Detect which cell encompasses the target text, then output its (X, Y) center coordinate. 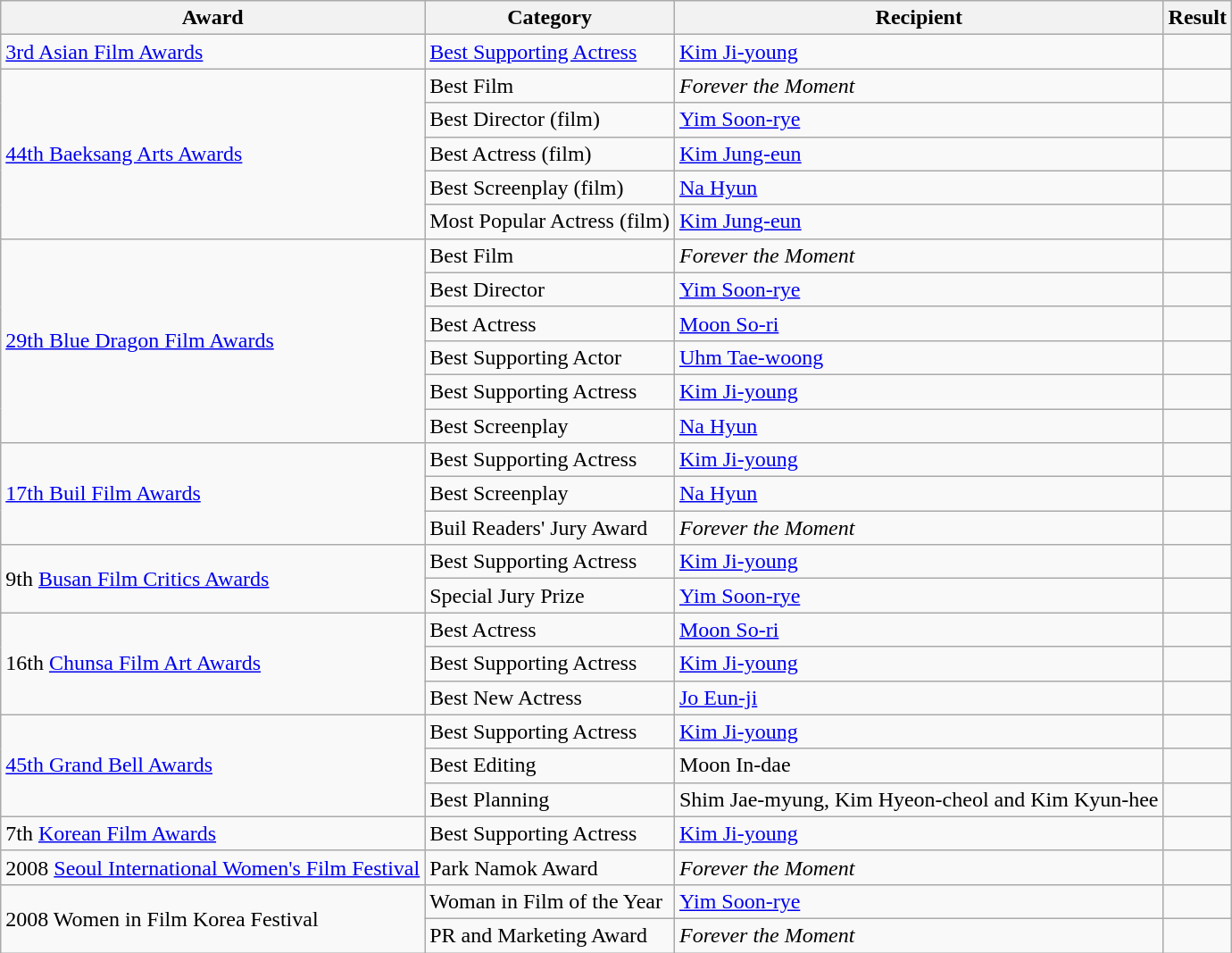
29th Blue Dragon Film Awards (212, 340)
Uhm Tae-woong (919, 357)
Best New Actress (550, 698)
9th Busan Film Critics Awards (212, 579)
Shim Jae-myung, Kim Hyeon-cheol and Kim Kyun-hee (919, 799)
Best Editing (550, 765)
Park Namok Award (550, 867)
Award (212, 18)
Category (550, 18)
44th Baeksang Arts Awards (212, 154)
Jo Eun-ji (919, 698)
Best Screenplay (film) (550, 188)
Recipient (919, 18)
45th Grand Bell Awards (212, 765)
Best Director (550, 289)
3rd Asian Film Awards (212, 52)
Best Director (film) (550, 120)
Result (1197, 18)
2008 Women in Film Korea Festival (212, 918)
Moon In-dae (919, 765)
Best Planning (550, 799)
Best Actress (film) (550, 154)
Woman in Film of the Year (550, 901)
Most Popular Actress (film) (550, 222)
2008 Seoul International Women's Film Festival (212, 867)
Buil Readers' Jury Award (550, 528)
16th Chunsa Film Art Awards (212, 664)
17th Buil Film Awards (212, 494)
Best Supporting Actor (550, 357)
7th Korean Film Awards (212, 833)
Special Jury Prize (550, 596)
PR and Marketing Award (550, 935)
